From the cell containing the given text, extract its center point as (X, Y) coordinate. 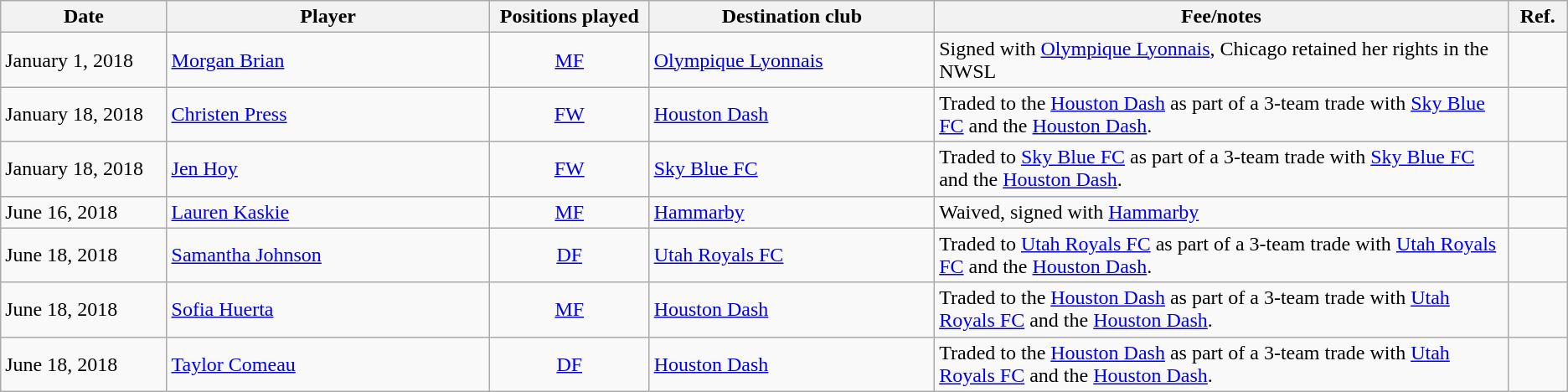
Traded to Utah Royals FC as part of a 3-team trade with Utah Royals FC and the Houston Dash. (1221, 255)
Olympique Lyonnais (792, 60)
Waived, signed with Hammarby (1221, 212)
Fee/notes (1221, 17)
Samantha Johnson (328, 255)
Traded to Sky Blue FC as part of a 3-team trade with Sky Blue FC and the Houston Dash. (1221, 169)
Positions played (570, 17)
Lauren Kaskie (328, 212)
Taylor Comeau (328, 364)
Player (328, 17)
Utah Royals FC (792, 255)
Traded to the Houston Dash as part of a 3-team trade with Sky Blue FC and the Houston Dash. (1221, 114)
Sofia Huerta (328, 310)
Sky Blue FC (792, 169)
Destination club (792, 17)
Date (84, 17)
June 16, 2018 (84, 212)
Morgan Brian (328, 60)
Jen Hoy (328, 169)
Christen Press (328, 114)
Ref. (1538, 17)
Signed with Olympique Lyonnais, Chicago retained her rights in the NWSL (1221, 60)
Hammarby (792, 212)
January 1, 2018 (84, 60)
